Return the (X, Y) coordinate for the center point of the cell that contains the specified text.  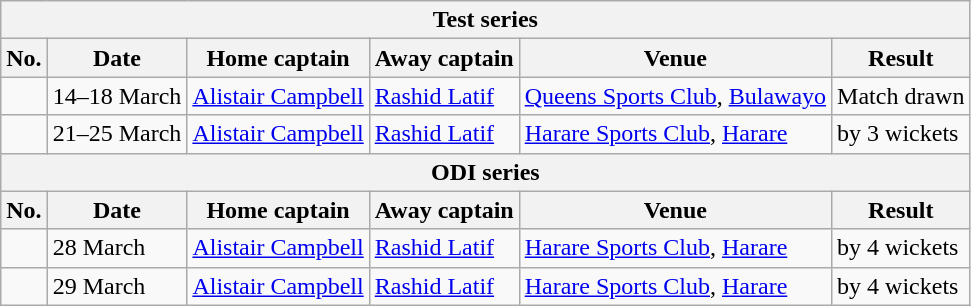
Test series (486, 20)
28 March (117, 248)
29 March (117, 286)
Match drawn (901, 96)
Queens Sports Club, Bulawayo (675, 96)
21–25 March (117, 134)
by 3 wickets (901, 134)
ODI series (486, 172)
14–18 March (117, 96)
